Capture the cell that displays the provided text and extract its [X, Y] central coordinate. 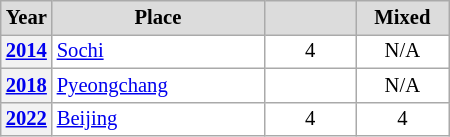
Place [158, 17]
2022 [26, 119]
Year [26, 17]
2014 [26, 51]
2018 [26, 85]
Sochi [158, 51]
Beijing [158, 119]
Pyeongchang [158, 85]
Mixed [402, 17]
